Extract the [X, Y] coordinate from the center of the cell holding the provided text.  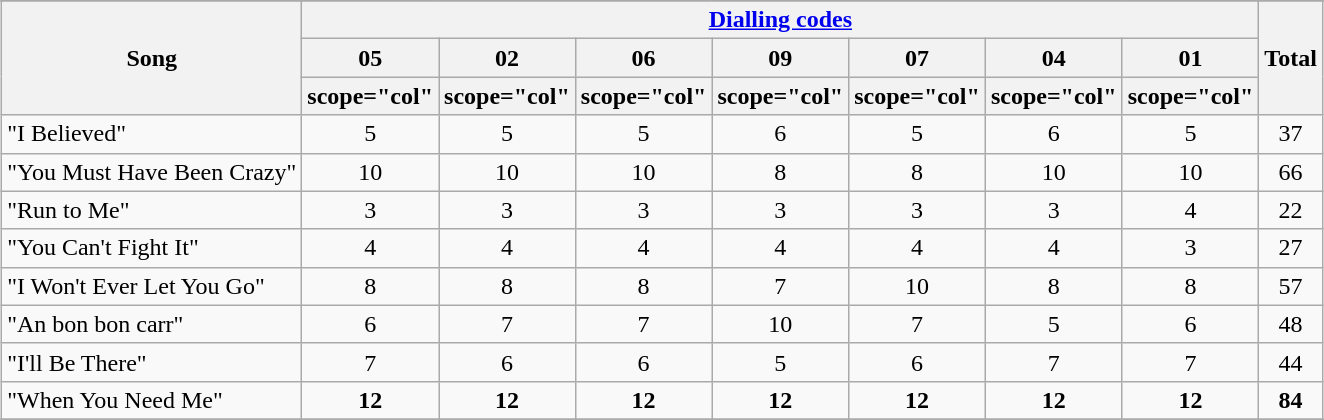
Dialling codes [780, 20]
04 [1054, 58]
"You Can't Fight It" [152, 248]
57 [1291, 286]
07 [918, 58]
66 [1291, 172]
09 [780, 58]
"I Believed" [152, 134]
06 [644, 58]
22 [1291, 210]
37 [1291, 134]
44 [1291, 362]
02 [508, 58]
"I Won't Ever Let You Go" [152, 286]
48 [1291, 324]
27 [1291, 248]
"I'll Be There" [152, 362]
05 [370, 58]
Total [1291, 58]
"Run to Me" [152, 210]
Song [152, 58]
01 [1190, 58]
"You Must Have Been Crazy" [152, 172]
"An bon bon carr" [152, 324]
"When You Need Me" [152, 400]
84 [1291, 400]
